Return the [X, Y] coordinate for the center point of the cell that contains the specified text.  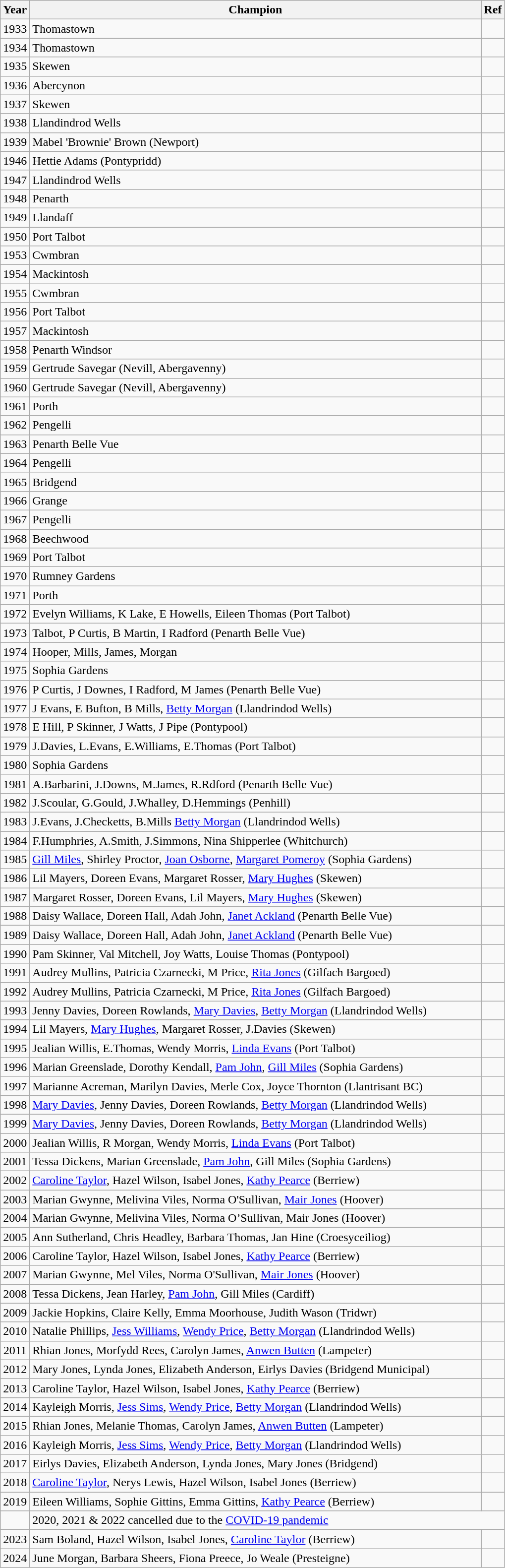
1955 [15, 293]
2020, 2021 & 2022 cancelled due to the COVID-19 pandemic [267, 1520]
1937 [15, 104]
2008 [15, 1294]
J.Scoular, G.Gould, J.Whalley, D.Hemmings (Penhill) [256, 803]
Tessa Dickens, Marian Greenslade, Pam John, Gill Miles (Sophia Gardens) [256, 1162]
1946 [15, 161]
1962 [15, 425]
1979 [15, 746]
1956 [15, 312]
Jealian Willis, E.Thomas, Wendy Morris, Linda Evans (Port Talbot) [256, 1048]
Marianne Acreman, Marilyn Davies, Merle Cox, Joyce Thornton (Llantrisant BC) [256, 1086]
1963 [15, 444]
1935 [15, 66]
2000 [15, 1142]
Beechwood [256, 538]
1966 [15, 501]
Year [15, 10]
Jenny Davies, Doreen Rowlands, Mary Davies, Betty Morgan (Llandrindod Wells) [256, 1010]
Bridgend [256, 482]
1972 [15, 614]
1978 [15, 727]
Eirlys Davies, Elizabeth Anderson, Lynda Jones, Mary Jones (Bridgend) [256, 1464]
1961 [15, 406]
1970 [15, 576]
1987 [15, 897]
1936 [15, 85]
F.Humphries, A.Smith, J.Simmons, Nina Shipperlee (Whitchurch) [256, 841]
1994 [15, 1029]
2003 [15, 1199]
2001 [15, 1162]
1983 [15, 821]
1938 [15, 123]
1933 [15, 29]
2012 [15, 1369]
1989 [15, 935]
1964 [15, 463]
Penarth Windsor [256, 350]
1993 [15, 1010]
1975 [15, 671]
Jackie Hopkins, Claire Kelly, Emma Moorhouse, Judith Wason (Tridwr) [256, 1313]
1997 [15, 1086]
1968 [15, 538]
2011 [15, 1350]
1965 [15, 482]
Natalie Phillips, Jess Williams, Wendy Price, Betty Morgan (Llandrindod Wells) [256, 1331]
June Morgan, Barbara Sheers, Fiona Preece, Jo Weale (Presteigne) [256, 1558]
2015 [15, 1426]
2019 [15, 1502]
1974 [15, 652]
2014 [15, 1407]
1988 [15, 916]
Lil Mayers, Doreen Evans, Margaret Rosser, Mary Hughes (Skewen) [256, 878]
Marian Gwynne, Mel Viles, Norma O'Sullivan, Mair Jones (Hoover) [256, 1275]
Hettie Adams (Pontypridd) [256, 161]
1991 [15, 973]
Rumney Gardens [256, 576]
1990 [15, 954]
P Curtis, J Downes, I Radford, M James (Penarth Belle Vue) [256, 690]
Marian Greenslade, Dorothy Kendall, Pam John, Gill Miles (Sophia Gardens) [256, 1067]
1969 [15, 558]
Mary Jones, Lynda Jones, Elizabeth Anderson, Eirlys Davies (Bridgend Municipal) [256, 1369]
Caroline Taylor, Nerys Lewis, Hazel Wilson, Isabel Jones (Berriew) [256, 1483]
2023 [15, 1539]
2010 [15, 1331]
Ref [493, 10]
Marian Gwynne, Melivina Viles, Norma O’Sullivan, Mair Jones (Hoover) [256, 1218]
Ann Sutherland, Chris Headley, Barbara Thomas, Jan Hine (Croesyceiliog) [256, 1237]
Penarth [256, 198]
2006 [15, 1256]
Llandaff [256, 217]
1995 [15, 1048]
J.Evans, J.Checketts, B.Mills Betty Morgan (Llandrindod Wells) [256, 821]
1982 [15, 803]
2007 [15, 1275]
1960 [15, 387]
2002 [15, 1181]
Penarth Belle Vue [256, 444]
1948 [15, 198]
2005 [15, 1237]
1939 [15, 142]
Jealian Willis, R Morgan, Wendy Morris, Linda Evans (Port Talbot) [256, 1142]
1950 [15, 237]
1984 [15, 841]
Sam Boland, Hazel Wilson, Isabel Jones, Caroline Taylor (Berriew) [256, 1539]
Tessa Dickens, Jean Harley, Pam John, Gill Miles (Cardiff) [256, 1294]
2018 [15, 1483]
Abercynon [256, 85]
E Hill, P Skinner, J Watts, J Pipe (Pontypool) [256, 727]
Margaret Rosser, Doreen Evans, Lil Mayers, Mary Hughes (Skewen) [256, 897]
2017 [15, 1464]
1934 [15, 48]
Rhian Jones, Morfydd Rees, Carolyn James, Anwen Butten (Lampeter) [256, 1350]
1986 [15, 878]
2004 [15, 1218]
Grange [256, 501]
Eileen Williams, Sophie Gittins, Emma Gittins, Kathy Pearce (Berriew) [256, 1502]
Champion [256, 10]
1971 [15, 595]
Rhian Jones, Melanie Thomas, Carolyn James, Anwen Butten (Lampeter) [256, 1426]
Marian Gwynne, Melivina Viles, Norma O'Sullivan, Mair Jones (Hoover) [256, 1199]
1999 [15, 1124]
1949 [15, 217]
1992 [15, 992]
2009 [15, 1313]
1977 [15, 708]
1973 [15, 633]
1959 [15, 369]
1985 [15, 860]
Hooper, Mills, James, Morgan [256, 652]
J Evans, E Bufton, B Mills, Betty Morgan (Llandrindod Wells) [256, 708]
1980 [15, 765]
Pam Skinner, Val Mitchell, Joy Watts, Louise Thomas (Pontypool) [256, 954]
2024 [15, 1558]
1957 [15, 331]
1953 [15, 255]
Gill Miles, Shirley Proctor, Joan Osborne, Margaret Pomeroy (Sophia Gardens) [256, 860]
1947 [15, 180]
Talbot, P Curtis, B Martin, I Radford (Penarth Belle Vue) [256, 633]
Evelyn Williams, K Lake, E Howells, Eileen Thomas (Port Talbot) [256, 614]
Lil Mayers, Mary Hughes, Margaret Rosser, J.Davies (Skewen) [256, 1029]
1954 [15, 274]
A.Barbarini, J.Downs, M.James, R.Rdford (Penarth Belle Vue) [256, 784]
1981 [15, 784]
2013 [15, 1388]
1998 [15, 1105]
J.Davies, L.Evans, E.Williams, E.Thomas (Port Talbot) [256, 746]
1967 [15, 519]
1996 [15, 1067]
Mabel 'Brownie' Brown (Newport) [256, 142]
2016 [15, 1445]
1958 [15, 350]
1976 [15, 690]
